Locate the cell with the specified text and output its (x, y) center coordinate. 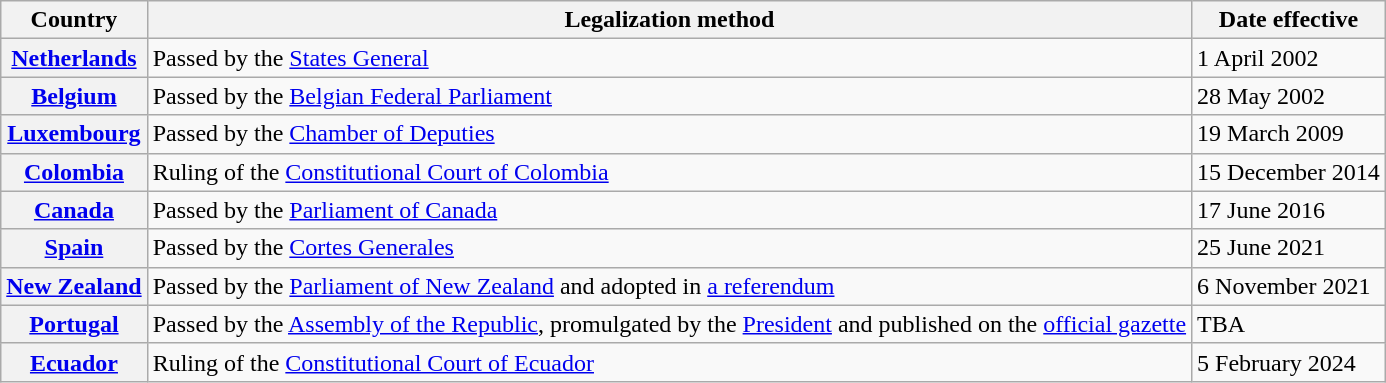
Ruling of the Constitutional Court of Ecuador (669, 362)
Passed by the Parliament of Canada (669, 210)
17 June 2016 (1289, 210)
Ecuador (74, 362)
Spain (74, 248)
Passed by the Chamber of Deputies (669, 134)
Passed by the States General (669, 58)
Passed by the Cortes Generales (669, 248)
Luxembourg (74, 134)
Date effective (1289, 20)
New Zealand (74, 286)
Passed by the Parliament of New Zealand and adopted in a referendum (669, 286)
1 April 2002 (1289, 58)
Portugal (74, 324)
19 March 2009 (1289, 134)
28 May 2002 (1289, 96)
TBA (1289, 324)
Country (74, 20)
Colombia (74, 172)
Netherlands (74, 58)
25 June 2021 (1289, 248)
Passed by the Belgian Federal Parliament (669, 96)
Canada (74, 210)
Ruling of the Constitutional Court of Colombia (669, 172)
5 February 2024 (1289, 362)
Legalization method (669, 20)
6 November 2021 (1289, 286)
Passed by the Assembly of the Republic, promulgated by the President and published on the official gazette (669, 324)
Belgium (74, 96)
15 December 2014 (1289, 172)
